Detect which cell encompasses the target text, then output its [X, Y] center coordinate. 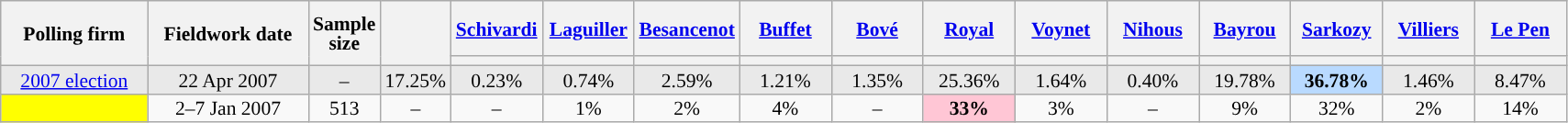
Villiers [1429, 28]
Fieldwork date [228, 33]
19.78% [1245, 79]
Voynet [1061, 28]
Samplesize [344, 33]
1.64% [1061, 79]
17.25% [415, 79]
1.46% [1429, 79]
36.78% [1337, 79]
14% [1520, 108]
3% [1061, 108]
Bové [877, 28]
0.74% [588, 79]
1% [588, 108]
1.35% [877, 79]
2–7 Jan 2007 [228, 108]
2007 election [74, 79]
513 [344, 108]
32% [1337, 108]
2.59% [686, 79]
Laguiller [588, 28]
Polling firm [74, 33]
Nihous [1152, 28]
25.36% [969, 79]
Bayrou [1245, 28]
4% [785, 108]
0.23% [496, 79]
33% [969, 108]
Royal [969, 28]
0.40% [1152, 79]
1.21% [785, 79]
Besancenot [686, 28]
Le Pen [1520, 28]
Buffet [785, 28]
9% [1245, 108]
22 Apr 2007 [228, 79]
Sarkozy [1337, 28]
8.47% [1520, 79]
Schivardi [496, 28]
